Identify which cell holds the provided text, then report its (x, y) central coordinate. 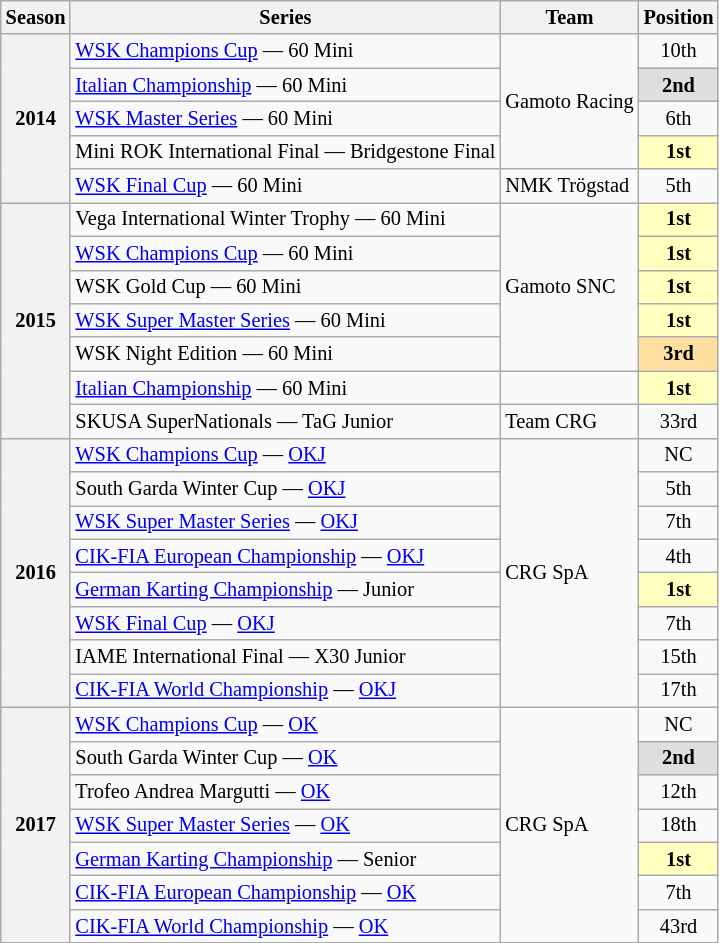
2017 (36, 825)
2015 (36, 320)
WSK Master Series — 60 Mini (285, 118)
Position (679, 17)
WSK Super Master Series — 60 Mini (285, 320)
WSK Night Edition — 60 Mini (285, 354)
3rd (679, 354)
Gamoto SNC (569, 286)
2016 (36, 572)
CIK-FIA European Championship — OK (285, 892)
German Karting Championship — Junior (285, 589)
CIK-FIA European Championship — OKJ (285, 556)
10th (679, 51)
18th (679, 825)
17th (679, 690)
South Garda Winter Cup — OKJ (285, 489)
WSK Super Master Series — OK (285, 825)
WSK Super Master Series — OKJ (285, 522)
CIK-FIA World Championship — OK (285, 926)
33rd (679, 421)
Series (285, 17)
SKUSA SuperNationals — TaG Junior (285, 421)
South Garda Winter Cup — OK (285, 758)
15th (679, 657)
Season (36, 17)
WSK Final Cup — OKJ (285, 623)
2014 (36, 118)
12th (679, 791)
WSK Champions Cup — OK (285, 724)
Mini ROK International Final — Bridgestone Final (285, 152)
CIK-FIA World Championship — OKJ (285, 690)
43rd (679, 926)
4th (679, 556)
Trofeo Andrea Margutti — OK (285, 791)
German Karting Championship — Senior (285, 859)
Gamoto Racing (569, 102)
WSK Champions Cup — OKJ (285, 455)
6th (679, 118)
WSK Gold Cup — 60 Mini (285, 287)
Team CRG (569, 421)
NMK Trögstad (569, 186)
Vega International Winter Trophy — 60 Mini (285, 219)
IAME International Final — X30 Junior (285, 657)
Team (569, 17)
WSK Final Cup — 60 Mini (285, 186)
